Search for the cell housing the specified text and yield its [X, Y] center coordinate. 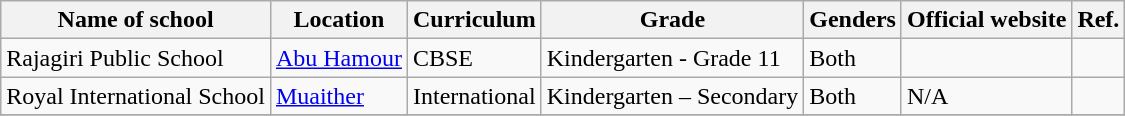
Name of school [136, 20]
Muaither [338, 96]
Kindergarten – Secondary [672, 96]
Abu Hamour [338, 58]
International [474, 96]
Location [338, 20]
Genders [853, 20]
Grade [672, 20]
Kindergarten - Grade 11 [672, 58]
Rajagiri Public School [136, 58]
Curriculum [474, 20]
Official website [986, 20]
CBSE [474, 58]
Royal International School [136, 96]
N/A [986, 96]
Ref. [1098, 20]
